For the text-containing cell, return its midpoint in [X, Y] coordinate format. 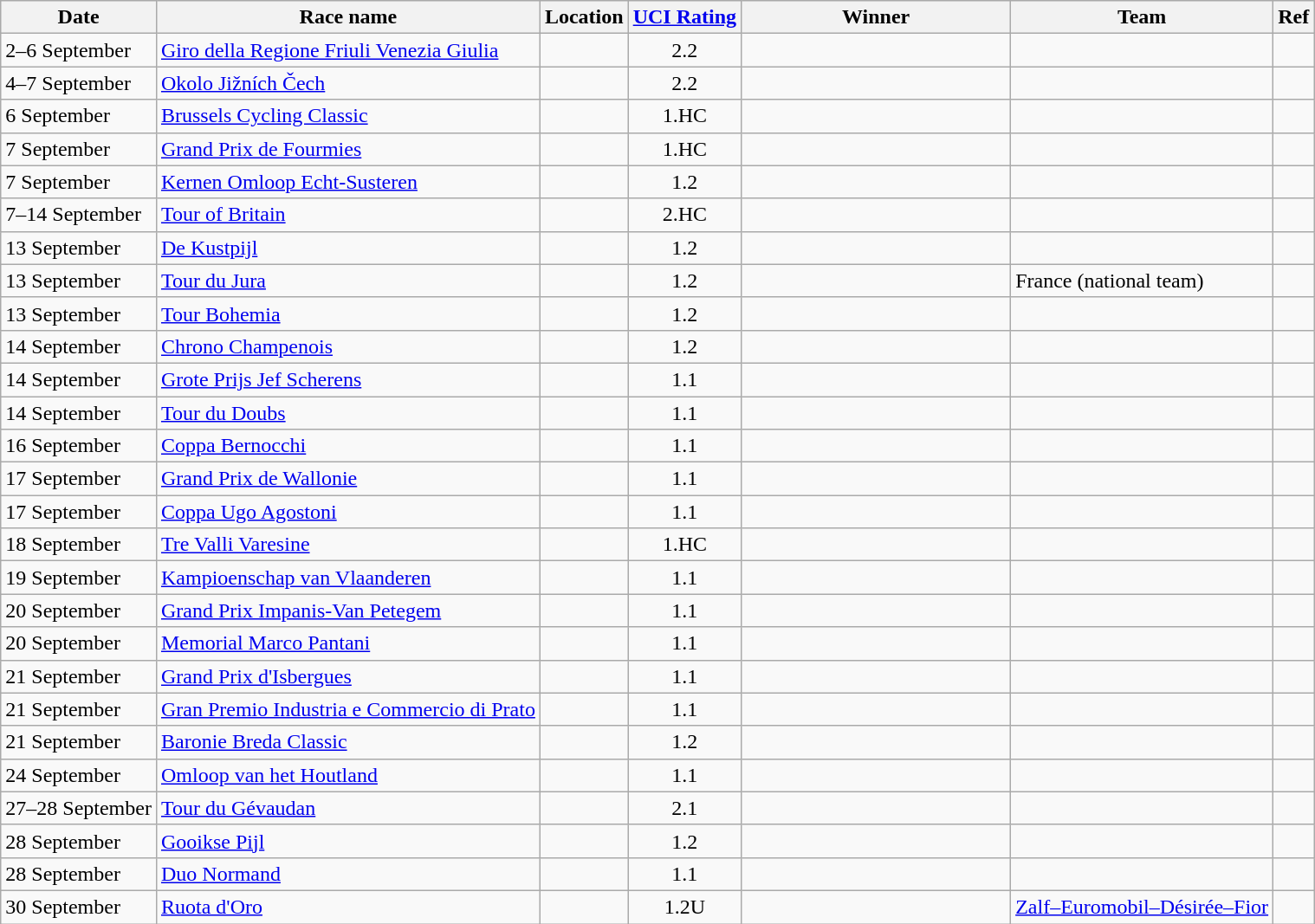
Grand Prix Impanis-Van Petegem [348, 611]
Tour du Jura [348, 281]
Brussels Cycling Classic [348, 116]
Ruota d'Oro [348, 907]
Grand Prix d'Isbergues [348, 676]
24 September [79, 775]
Coppa Ugo Agostoni [348, 512]
Tour of Britain [348, 215]
1.2U [684, 907]
Race name [348, 17]
2.1 [684, 808]
Grand Prix de Wallonie [348, 479]
Zalf–Euromobil–Désirée–Fior [1142, 907]
Okolo Jižních Čech [348, 83]
Memorial Marco Pantani [348, 643]
Kampioenschap van Vlaanderen [348, 578]
Gooikse Pijl [348, 841]
16 September [79, 446]
France (national team) [1142, 281]
19 September [79, 578]
Omloop van het Houtland [348, 775]
Kernen Omloop Echt-Susteren [348, 182]
Location [584, 17]
Grote Prijs Jef Scherens [348, 379]
7–14 September [79, 215]
Date [79, 17]
Ref [1294, 17]
Coppa Bernocchi [348, 446]
6 September [79, 116]
Tour du Gévaudan [348, 808]
18 September [79, 545]
Duo Normand [348, 874]
27–28 September [79, 808]
UCI Rating [684, 17]
4–7 September [79, 83]
Tour du Doubs [348, 413]
Tour Bohemia [348, 313]
Giro della Regione Friuli Venezia Giulia [348, 50]
De Kustpijl [348, 248]
Tre Valli Varesine [348, 545]
Team [1142, 17]
Baronie Breda Classic [348, 742]
Gran Premio Industria e Commercio di Prato [348, 709]
2.HC [684, 215]
Grand Prix de Fourmies [348, 149]
2–6 September [79, 50]
Chrono Champenois [348, 346]
30 September [79, 907]
Winner [877, 17]
